Return the (x, y) coordinate for the center point of the cell that contains the specified text.  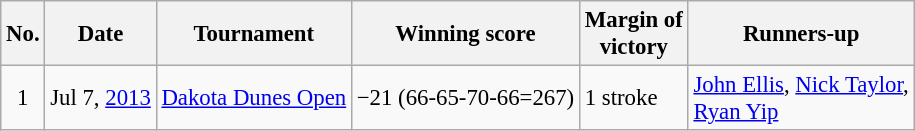
No. (23, 34)
−21 (66-65-70-66=267) (465, 98)
Winning score (465, 34)
Jul 7, 2013 (100, 98)
1 (23, 98)
Tournament (254, 34)
Runners-up (801, 34)
1 stroke (634, 98)
John Ellis, Nick Taylor, Ryan Yip (801, 98)
Date (100, 34)
Margin ofvictory (634, 34)
Dakota Dunes Open (254, 98)
